Find where the given text appears and provide that cell's center as [x, y] coordinate. 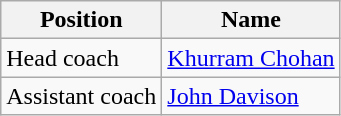
Name [251, 20]
Assistant coach [82, 96]
John Davison [251, 96]
Khurram Chohan [251, 58]
Position [82, 20]
Head coach [82, 58]
